For the text-containing cell, return its midpoint in (x, y) coordinate format. 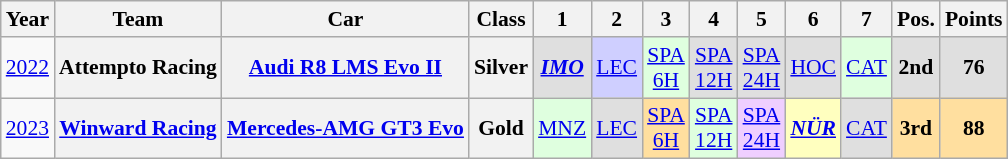
Winward Racing (138, 128)
Class (501, 19)
Year (28, 19)
88 (974, 128)
2023 (28, 128)
IMO (562, 68)
Gold (501, 128)
Points (974, 19)
6 (813, 19)
Pos. (916, 19)
Attempto Racing (138, 68)
Audi R8 LMS Evo II (346, 68)
7 (866, 19)
2022 (28, 68)
2 (616, 19)
Silver (501, 68)
4 (714, 19)
Mercedes-AMG GT3 Evo (346, 128)
76 (974, 68)
NÜR (813, 128)
1 (562, 19)
Team (138, 19)
3rd (916, 128)
5 (762, 19)
Car (346, 19)
2nd (916, 68)
HOC (813, 68)
3 (666, 19)
MNZ (562, 128)
